Identify which cell holds the provided text, then report its (X, Y) central coordinate. 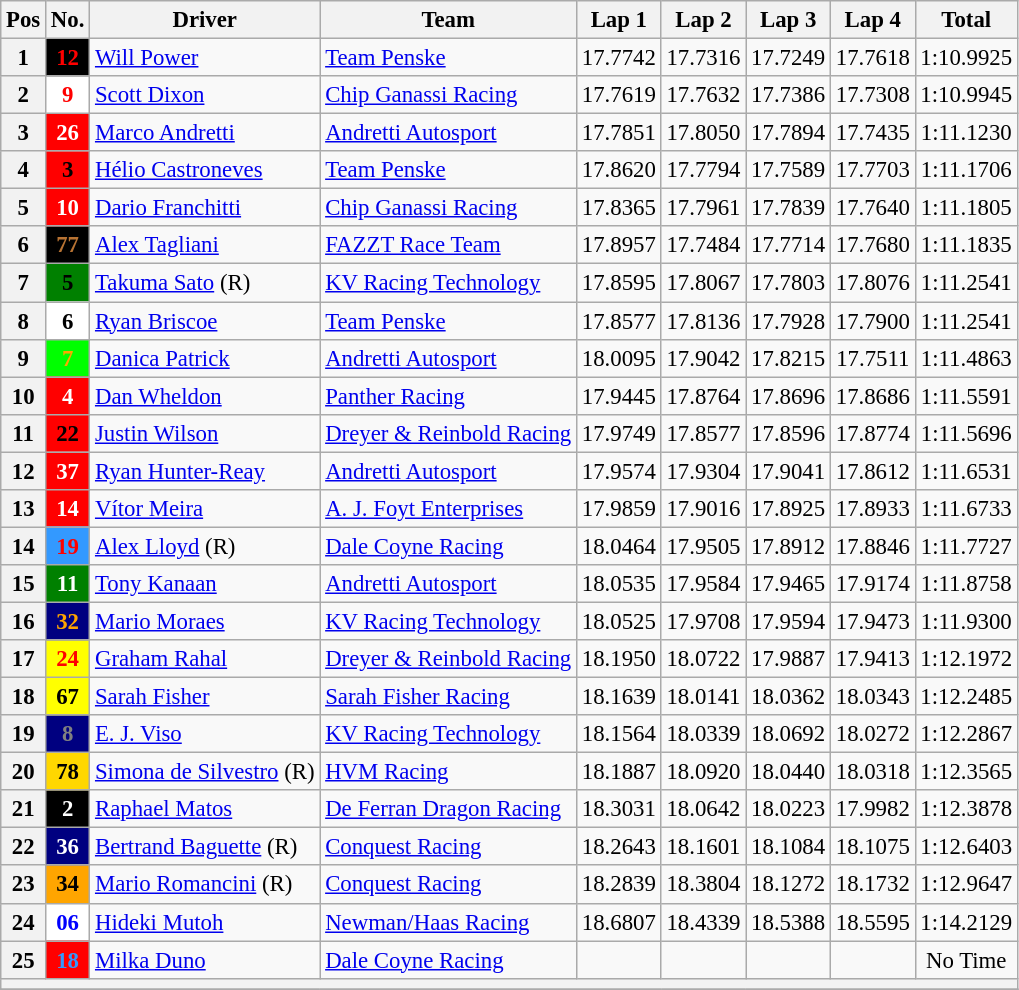
18.0920 (704, 772)
18.1732 (872, 885)
17.9042 (704, 358)
Ryan Briscoe (205, 321)
18.0362 (788, 697)
1:12.6403 (966, 847)
17.9445 (620, 396)
17.7386 (788, 95)
1:11.9300 (966, 621)
Milka Duno (205, 960)
Bertrand Baguette (R) (205, 847)
17.7794 (704, 170)
18.2643 (620, 847)
17.7632 (704, 95)
18.0722 (704, 659)
17.7249 (788, 58)
1:11.7727 (966, 546)
17.7894 (788, 133)
1:12.3565 (966, 772)
1:12.9647 (966, 885)
18.0095 (620, 358)
17.8620 (620, 170)
18.1084 (788, 847)
17.9016 (704, 509)
37 (68, 471)
18.0343 (872, 697)
Alex Lloyd (R) (205, 546)
18.0272 (872, 734)
Mario Romancini (R) (205, 885)
Vítor Meira (205, 509)
17.7618 (872, 58)
18.1272 (788, 885)
17.8215 (788, 358)
17.9413 (872, 659)
18.1639 (620, 697)
1:12.2867 (966, 734)
18.1075 (872, 847)
18.1950 (620, 659)
17.7316 (704, 58)
18.5595 (872, 922)
06 (68, 922)
17.8764 (704, 396)
36 (68, 847)
17.9708 (704, 621)
18.0339 (704, 734)
17.8076 (872, 283)
17.7589 (788, 170)
17.9594 (788, 621)
18.0141 (704, 697)
17.9473 (872, 621)
Hideki Mutoh (205, 922)
E. J. Viso (205, 734)
Lap 1 (620, 20)
17.8846 (872, 546)
18.4339 (704, 922)
17.7680 (872, 245)
20 (24, 772)
Justin Wilson (205, 433)
17 (24, 659)
17.8933 (872, 509)
17.9982 (872, 809)
Will Power (205, 58)
17.8596 (788, 433)
17.7928 (788, 321)
18.0440 (788, 772)
1:11.1805 (966, 208)
21 (24, 809)
17.9041 (788, 471)
17.7484 (704, 245)
1:11.5696 (966, 433)
77 (68, 245)
18.0692 (788, 734)
Sarah Fisher (205, 697)
Total (966, 20)
Hélio Castroneves (205, 170)
Lap 2 (704, 20)
18.5388 (788, 922)
Simona de Silvestro (R) (205, 772)
18.0223 (788, 809)
18.1601 (704, 847)
17.7742 (620, 58)
17.7308 (872, 95)
18.0642 (704, 809)
Danica Patrick (205, 358)
18.1887 (620, 772)
17.8957 (620, 245)
17.8067 (704, 283)
Raphael Matos (205, 809)
17.9574 (620, 471)
Dan Wheldon (205, 396)
18.3804 (704, 885)
18.0535 (620, 584)
1:11.5591 (966, 396)
17.7619 (620, 95)
78 (68, 772)
1:11.1835 (966, 245)
17.7511 (872, 358)
1:11.6531 (966, 471)
1:12.1972 (966, 659)
17.8925 (788, 509)
17.7640 (872, 208)
1:11.4863 (966, 358)
17.8136 (704, 321)
1:11.8758 (966, 584)
18.6807 (620, 922)
17.9174 (872, 584)
1:11.6733 (966, 509)
17.8774 (872, 433)
Scott Dixon (205, 95)
18.2839 (620, 885)
17.8912 (788, 546)
15 (24, 584)
Sarah Fisher Racing (448, 697)
13 (24, 509)
18.0525 (620, 621)
Panther Racing (448, 396)
1:10.9945 (966, 95)
17.7900 (872, 321)
17.7714 (788, 245)
17.8595 (620, 283)
Dario Franchitti (205, 208)
Ryan Hunter-Reay (205, 471)
Team (448, 20)
1:12.3878 (966, 809)
17.9505 (704, 546)
Graham Rahal (205, 659)
23 (24, 885)
17.7961 (704, 208)
No Time (966, 960)
17.7703 (872, 170)
17.9584 (704, 584)
17.8686 (872, 396)
26 (68, 133)
Lap 4 (872, 20)
17.8612 (872, 471)
17.8696 (788, 396)
17.9465 (788, 584)
18.0464 (620, 546)
17.9859 (620, 509)
17.7851 (620, 133)
Marco Andretti (205, 133)
Alex Tagliani (205, 245)
17.9749 (620, 433)
Mario Moraes (205, 621)
1:14.2129 (966, 922)
Pos (24, 20)
Newman/Haas Racing (448, 922)
17.9304 (704, 471)
17.7839 (788, 208)
67 (68, 697)
34 (68, 885)
HVM Racing (448, 772)
Lap 3 (788, 20)
17.8365 (620, 208)
1:12.2485 (966, 697)
17.9887 (788, 659)
17.7435 (872, 133)
A. J. Foyt Enterprises (448, 509)
Takuma Sato (R) (205, 283)
1 (24, 58)
1:11.1706 (966, 170)
17.8050 (704, 133)
17.7803 (788, 283)
Driver (205, 20)
Tony Kanaan (205, 584)
18.0318 (872, 772)
1:11.1230 (966, 133)
25 (24, 960)
No. (68, 20)
16 (24, 621)
1:10.9925 (966, 58)
18.1564 (620, 734)
32 (68, 621)
De Ferran Dragon Racing (448, 809)
18.3031 (620, 809)
FAZZT Race Team (448, 245)
